Locate the cell with the specified text and output its [X, Y] center coordinate. 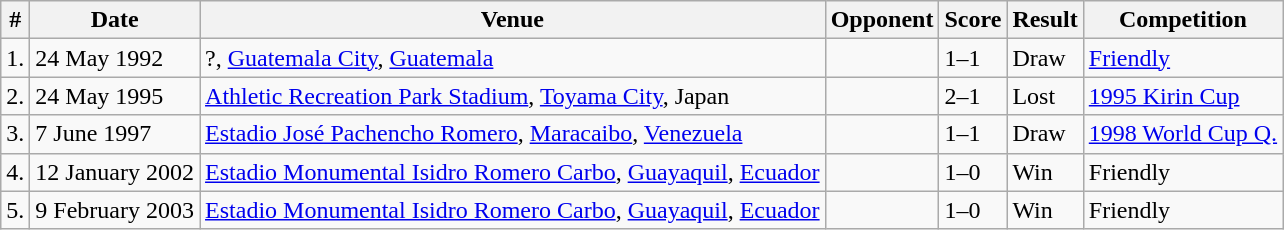
3. [16, 134]
Venue [513, 20]
Score [973, 20]
2–1 [973, 96]
Estadio José Pachencho Romero, Maracaibo, Venezuela [513, 134]
1998 World Cup Q. [1182, 134]
Opponent [882, 20]
Lost [1045, 96]
# [16, 20]
Date [115, 20]
12 January 2002 [115, 172]
1995 Kirin Cup [1182, 96]
4. [16, 172]
Result [1045, 20]
5. [16, 210]
24 May 1992 [115, 58]
Athletic Recreation Park Stadium, Toyama City, Japan [513, 96]
?, Guatemala City, Guatemala [513, 58]
24 May 1995 [115, 96]
2. [16, 96]
1. [16, 58]
7 June 1997 [115, 134]
Competition [1182, 20]
9 February 2003 [115, 210]
